Return (x, y) of the center of cell containing provided text 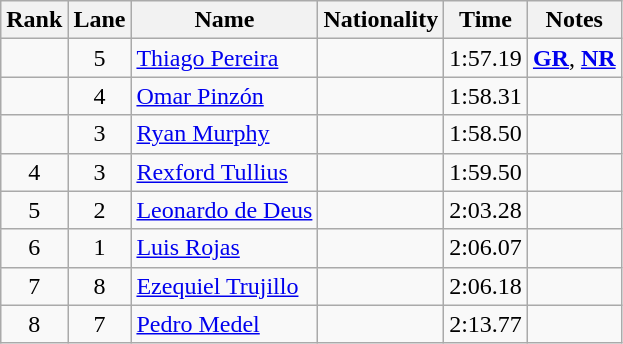
1 (100, 248)
Leonardo de Deus (224, 210)
Pedro Medel (224, 324)
2 (100, 210)
2:06.18 (486, 286)
Ryan Murphy (224, 134)
1:57.19 (486, 58)
Luis Rojas (224, 248)
1:59.50 (486, 172)
Rexford Tullius (224, 172)
Rank (34, 20)
2:06.07 (486, 248)
1:58.50 (486, 134)
Ezequiel Trujillo (224, 286)
Omar Pinzón (224, 96)
GR, NR (574, 58)
6 (34, 248)
Notes (574, 20)
Thiago Pereira (224, 58)
Time (486, 20)
2:13.77 (486, 324)
Name (224, 20)
2:03.28 (486, 210)
1:58.31 (486, 96)
Nationality (381, 20)
Lane (100, 20)
